Provide the (x, y) coordinate of the cell's center where the given text is located.  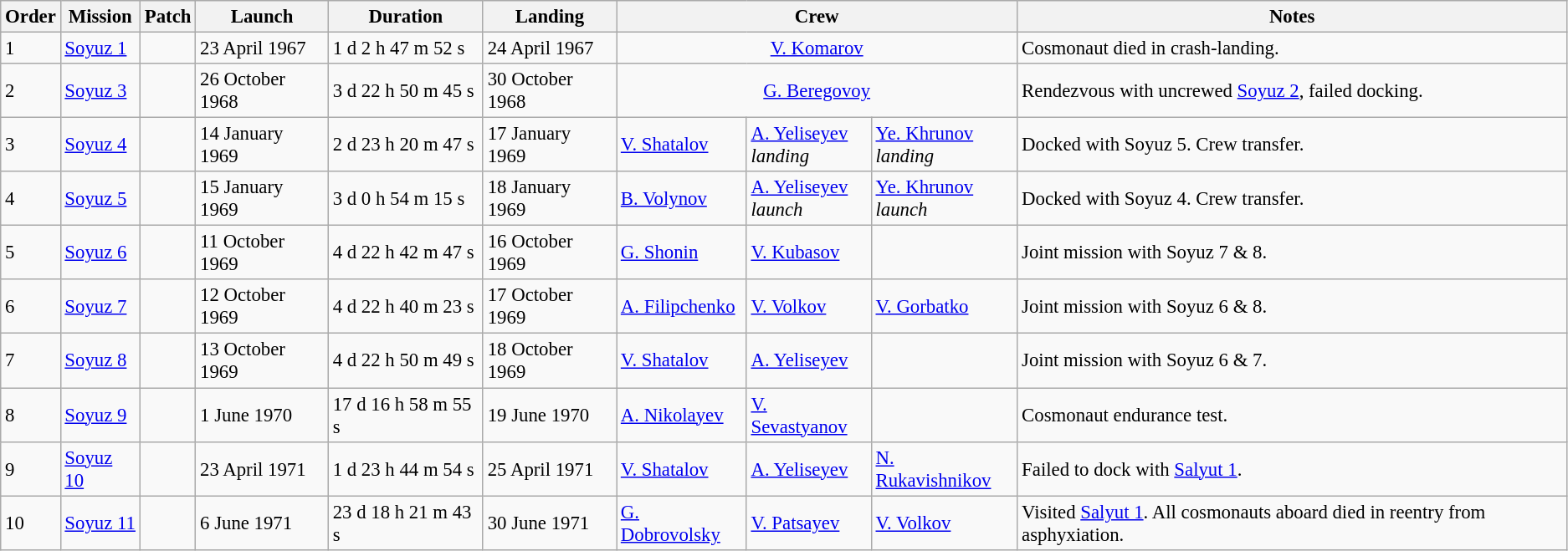
Soyuz 10 (100, 468)
G. Dobrovolsky (682, 523)
4 d 22 h 42 m 47 s (405, 253)
10 (30, 523)
Notes (1292, 17)
12 October 1969 (263, 306)
2 (30, 90)
4 d 22 h 40 m 23 s (405, 306)
N. Rukavishnikov (944, 468)
18 October 1969 (549, 361)
Cosmonaut endurance test. (1292, 415)
Docked with Soyuz 5. Crew transfer. (1292, 145)
30 October 1968 (549, 90)
14 January 1969 (263, 145)
16 October 1969 (549, 253)
Cosmonaut died in crash-landing. (1292, 48)
Visited Salyut 1. All cosmonauts aboard died in reentry from asphyxiation. (1292, 523)
Failed to dock with Salyut 1. (1292, 468)
Duration (405, 17)
Joint mission with Soyuz 6 & 8. (1292, 306)
6 June 1971 (263, 523)
13 October 1969 (263, 361)
19 June 1970 (549, 415)
A. Yeliseyev landing (808, 145)
A. Nikolayev (682, 415)
3 d 22 h 50 m 45 s (405, 90)
23 April 1967 (263, 48)
G. Shonin (682, 253)
23 April 1971 (263, 468)
Rendezvous with uncrewed Soyuz 2, failed docking. (1292, 90)
4 d 22 h 50 m 49 s (405, 361)
Soyuz 11 (100, 523)
15 January 1969 (263, 199)
Landing (549, 17)
Launch (263, 17)
Docked with Soyuz 4. Crew transfer. (1292, 199)
1 June 1970 (263, 415)
3 (30, 145)
1 d 23 h 44 m 54 s (405, 468)
2 d 23 h 20 m 47 s (405, 145)
Patch (167, 17)
Soyuz 4 (100, 145)
9 (30, 468)
1 (30, 48)
4 (30, 199)
Soyuz 1 (100, 48)
26 October 1968 (263, 90)
Soyuz 7 (100, 306)
V. Gorbatko (944, 306)
Soyuz 3 (100, 90)
5 (30, 253)
30 June 1971 (549, 523)
Ye. Khrunov launch (944, 199)
3 d 0 h 54 m 15 s (405, 199)
17 d 16 h 58 m 55 s (405, 415)
Ye. Khrunov landing (944, 145)
G. Beregovoy (817, 90)
25 April 1971 (549, 468)
24 April 1967 (549, 48)
A. Filipchenko (682, 306)
V. Patsayev (808, 523)
Joint mission with Soyuz 6 & 7. (1292, 361)
6 (30, 306)
8 (30, 415)
Crew (817, 17)
17 October 1969 (549, 306)
17 January 1969 (549, 145)
Soyuz 5 (100, 199)
1 d 2 h 47 m 52 s (405, 48)
A. Yeliseyev launch (808, 199)
V. Komarov (817, 48)
V. Sevastyanov (808, 415)
V. Kubasov (808, 253)
18 January 1969 (549, 199)
7 (30, 361)
23 d 18 h 21 m 43 s (405, 523)
Soyuz 9 (100, 415)
Joint mission with Soyuz 7 & 8. (1292, 253)
Soyuz 6 (100, 253)
Mission (100, 17)
Soyuz 8 (100, 361)
B. Volynov (682, 199)
Order (30, 17)
11 October 1969 (263, 253)
